Capture the cell that displays the provided text and extract its [X, Y] central coordinate. 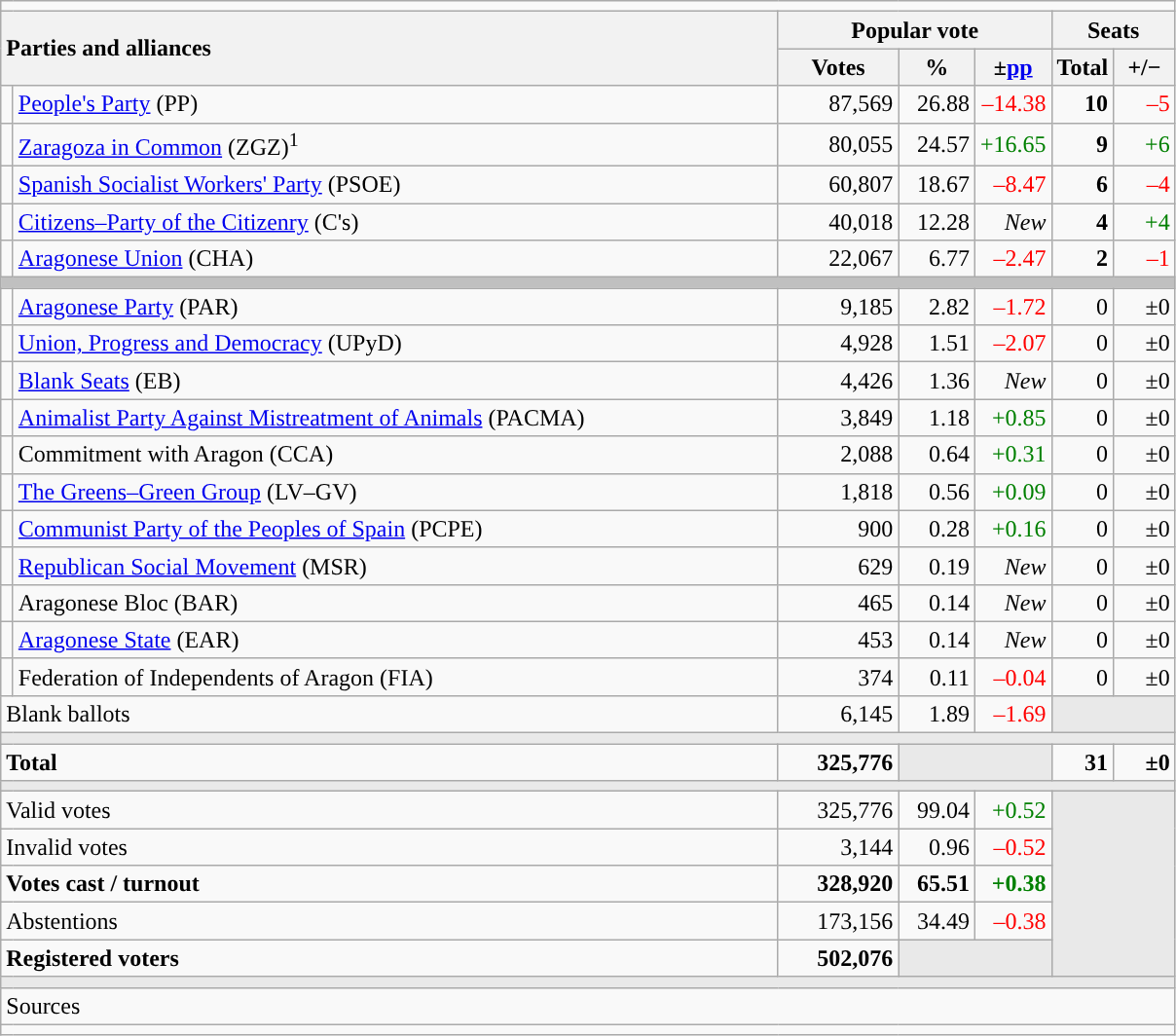
Parties and alliances [389, 49]
0.28 [937, 529]
Communist Party of the Peoples of Spain (PCPE) [395, 529]
+0.38 [1012, 884]
–0.38 [1012, 921]
Popular vote [915, 30]
Aragonese State (EAR) [395, 640]
People's Party (PP) [395, 104]
+0.31 [1012, 455]
173,156 [838, 921]
4 [1083, 222]
+0.85 [1012, 418]
+6 [1145, 144]
80,055 [838, 144]
Aragonese Union (CHA) [395, 259]
453 [838, 640]
6,145 [838, 714]
87,569 [838, 104]
328,920 [838, 884]
9 [1083, 144]
–14.38 [1012, 104]
–0.04 [1012, 677]
Seats [1114, 30]
Animalist Party Against Mistreatment of Animals (PACMA) [395, 418]
0.11 [937, 677]
Abstentions [389, 921]
Republican Social Movement (MSR) [395, 566]
1.89 [937, 714]
465 [838, 603]
+/− [1145, 67]
–0.52 [1012, 847]
+4 [1145, 222]
1.51 [937, 344]
Registered voters [389, 958]
0.56 [937, 492]
Federation of Independents of Aragon (FIA) [395, 677]
–2.07 [1012, 344]
18.67 [937, 185]
4,928 [838, 344]
374 [838, 677]
+0.52 [1012, 810]
–4 [1145, 185]
Union, Progress and Democracy (UPyD) [395, 344]
1.36 [937, 381]
900 [838, 529]
2.82 [937, 307]
2 [1083, 259]
40,018 [838, 222]
–5 [1145, 104]
Aragonese Party (PAR) [395, 307]
–8.47 [1012, 185]
Invalid votes [389, 847]
12.28 [937, 222]
502,076 [838, 958]
Zaragoza in Common (ZGZ)1 [395, 144]
24.57 [937, 144]
22,067 [838, 259]
Spanish Socialist Workers' Party (PSOE) [395, 185]
–1.72 [1012, 307]
Commitment with Aragon (CCA) [395, 455]
1.18 [937, 418]
–2.47 [1012, 259]
10 [1083, 104]
Valid votes [389, 810]
0.96 [937, 847]
4,426 [838, 381]
Blank Seats (EB) [395, 381]
9,185 [838, 307]
34.49 [937, 921]
Votes [838, 67]
3,849 [838, 418]
–1 [1145, 259]
99.04 [937, 810]
Sources [588, 1006]
6 [1083, 185]
1,818 [838, 492]
31 [1083, 762]
65.51 [937, 884]
The Greens–Green Group (LV–GV) [395, 492]
6.77 [937, 259]
Aragonese Bloc (BAR) [395, 603]
0.64 [937, 455]
±pp [1012, 67]
0.19 [937, 566]
Blank ballots [389, 714]
Votes cast / turnout [389, 884]
–1.69 [1012, 714]
2,088 [838, 455]
+16.65 [1012, 144]
629 [838, 566]
+0.16 [1012, 529]
Citizens–Party of the Citizenry (C's) [395, 222]
26.88 [937, 104]
+0.09 [1012, 492]
% [937, 67]
60,807 [838, 185]
3,144 [838, 847]
